Locate the cell with the specified text and output its (X, Y) center coordinate. 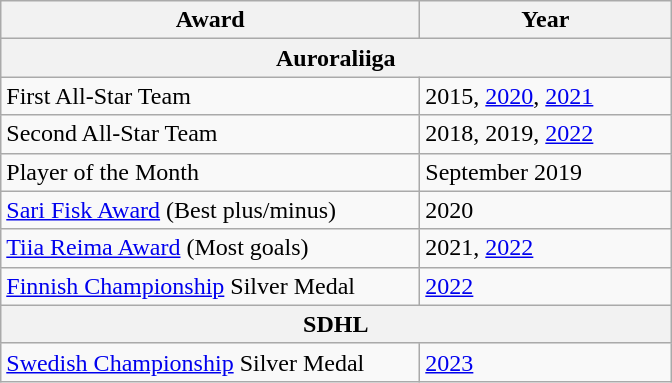
Tiia Reima Award (Most goals) (210, 248)
Sari Fisk Award (Best plus/minus) (210, 210)
Player of the Month (210, 172)
2015, 2020, 2021 (546, 96)
Finnish Championship Silver Medal (210, 286)
Swedish Championship Silver Medal (210, 362)
Auroraliiga (336, 58)
2020 (546, 210)
2023 (546, 362)
First All-Star Team (210, 96)
Second All-Star Team (210, 134)
2022 (546, 286)
Award (210, 20)
Year (546, 20)
2018, 2019, 2022 (546, 134)
September 2019 (546, 172)
2021, 2022 (546, 248)
SDHL (336, 324)
